Detect which cell encompasses the target text, then output its (X, Y) center coordinate. 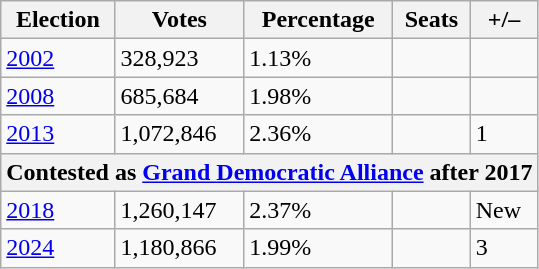
Percentage (318, 20)
328,923 (180, 58)
2018 (58, 210)
Seats (432, 20)
Votes (180, 20)
1,260,147 (180, 210)
2002 (58, 58)
2024 (58, 248)
2.37% (318, 210)
1.99% (318, 248)
Contested as Grand Democratic Alliance after 2017 (270, 172)
1.13% (318, 58)
1.98% (318, 96)
New (504, 210)
Election (58, 20)
685,684 (180, 96)
3 (504, 248)
+/– (504, 20)
2008 (58, 96)
1 (504, 134)
1,180,866 (180, 248)
2.36% (318, 134)
1,072,846 (180, 134)
2013 (58, 134)
